Return the (x, y) coordinate for the center point of the cell that contains the specified text.  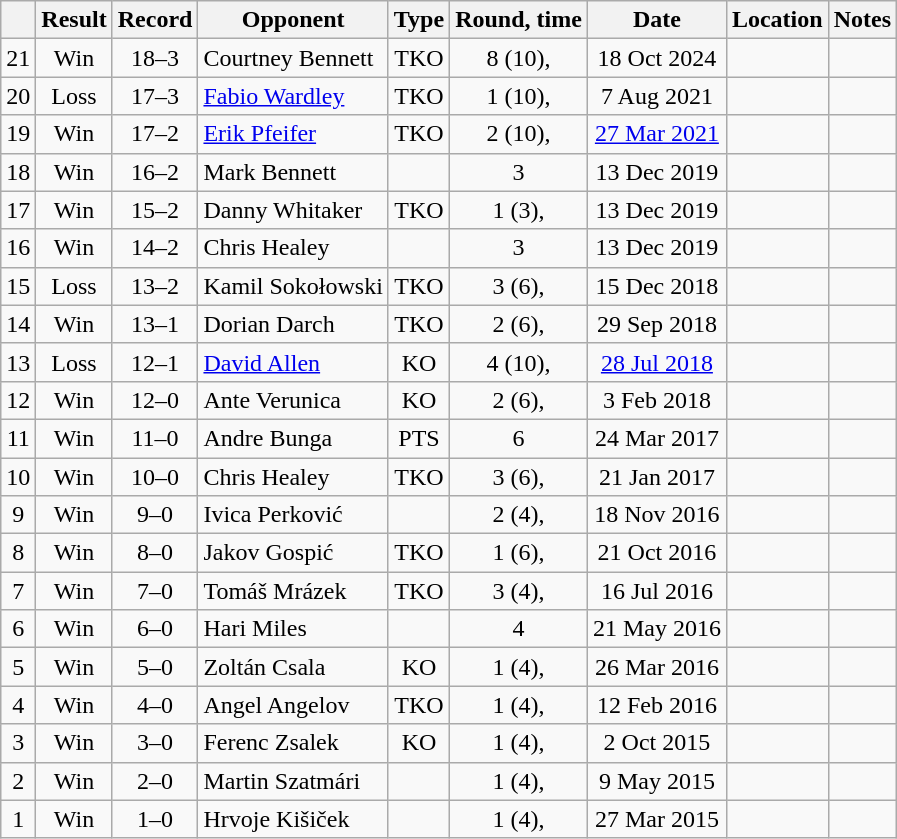
6–0 (155, 629)
15–2 (155, 210)
Andre Bunga (293, 438)
2 Oct 2015 (656, 743)
Jakov Gospić (293, 553)
16 (18, 248)
Location (777, 20)
7 (18, 591)
9 May 2015 (656, 781)
Hrvoje Kišiček (293, 819)
Ferenc Zsalek (293, 743)
18 Oct 2024 (656, 58)
13–1 (155, 324)
21 May 2016 (656, 629)
17 (18, 210)
3–0 (155, 743)
7–0 (155, 591)
2 (18, 781)
1 (10), (519, 96)
Hari Miles (293, 629)
16–2 (155, 172)
21 (18, 58)
11 (18, 438)
21 Jan 2017 (656, 477)
3 Feb 2018 (656, 400)
17–2 (155, 134)
16 Jul 2016 (656, 591)
Type (418, 20)
8–0 (155, 553)
Courtney Bennett (293, 58)
26 Mar 2016 (656, 667)
17–3 (155, 96)
Ante Verunica (293, 400)
12–0 (155, 400)
28 Jul 2018 (656, 362)
14–2 (155, 248)
4 (10), (519, 362)
29 Sep 2018 (656, 324)
10–0 (155, 477)
Dorian Darch (293, 324)
1 (6), (519, 553)
Erik Pfeifer (293, 134)
Angel Angelov (293, 705)
5–0 (155, 667)
2 (10), (519, 134)
Martin Szatmári (293, 781)
1 (3), (519, 210)
1–0 (155, 819)
Record (155, 20)
12 Feb 2016 (656, 705)
Result (74, 20)
18–3 (155, 58)
Zoltán Csala (293, 667)
Opponent (293, 20)
13 (18, 362)
10 (18, 477)
5 (18, 667)
David Allen (293, 362)
9 (18, 515)
27 Mar 2015 (656, 819)
Date (656, 20)
3 (4), (519, 591)
8 (18, 553)
4–0 (155, 705)
PTS (418, 438)
27 Mar 2021 (656, 134)
Notes (862, 20)
12 (18, 400)
18 (18, 172)
7 Aug 2021 (656, 96)
21 Oct 2016 (656, 553)
24 Mar 2017 (656, 438)
2 (4), (519, 515)
Danny Whitaker (293, 210)
12–1 (155, 362)
19 (18, 134)
Round, time (519, 20)
Mark Bennett (293, 172)
Ivica Perković (293, 515)
2–0 (155, 781)
Fabio Wardley (293, 96)
15 Dec 2018 (656, 286)
18 Nov 2016 (656, 515)
11–0 (155, 438)
13–2 (155, 286)
9–0 (155, 515)
15 (18, 286)
Tomáš Mrázek (293, 591)
1 (18, 819)
Kamil Sokołowski (293, 286)
20 (18, 96)
14 (18, 324)
8 (10), (519, 58)
